Identify which cell holds the provided text, then report its [X, Y] central coordinate. 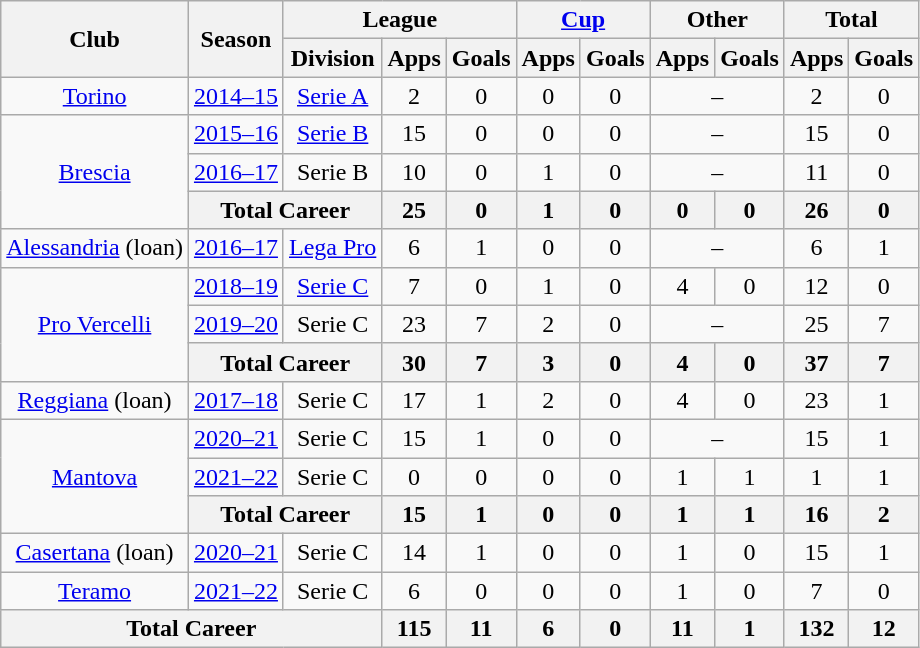
3 [548, 362]
Reggiana (loan) [95, 400]
Total [851, 20]
Brescia [95, 172]
37 [816, 362]
2015–16 [236, 134]
2018–19 [236, 286]
Teramo [95, 591]
Cup [583, 20]
Club [95, 39]
Casertana (loan) [95, 553]
Other [717, 20]
16 [816, 515]
Alessandria (loan) [95, 248]
26 [816, 210]
14 [414, 553]
Pro Vercelli [95, 324]
Serie A [332, 96]
Mantova [95, 476]
League [400, 20]
10 [414, 172]
Division [332, 58]
2017–18 [236, 400]
132 [816, 629]
Season [236, 39]
2014–15 [236, 96]
Torino [95, 96]
17 [414, 400]
2019–20 [236, 324]
Lega Pro [332, 248]
30 [414, 362]
115 [414, 629]
